Pinpoint the cell where the given text exists, returning its (X, Y) midpoint coordinate. 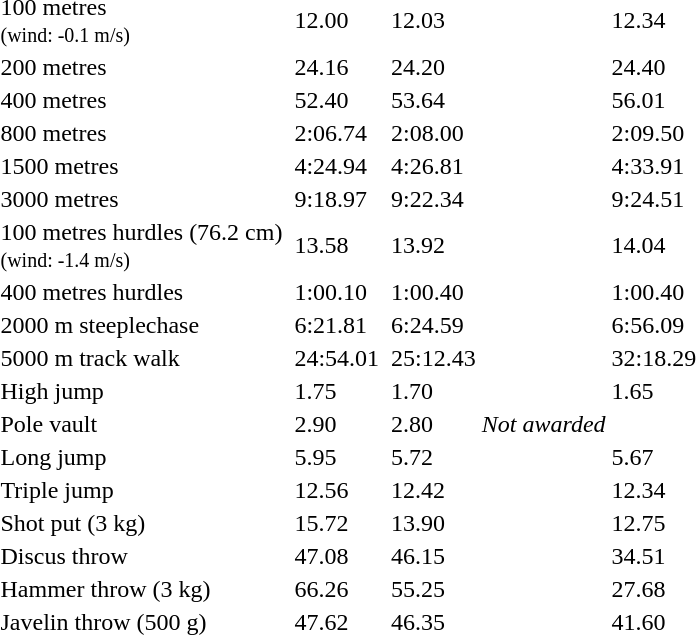
6:21.81 (337, 325)
52.40 (337, 100)
25:12.43 (434, 358)
5.95 (337, 457)
15.72 (337, 523)
9:22.34 (434, 199)
2.80 (434, 424)
6:24.59 (434, 325)
13.92 (434, 246)
24.16 (337, 67)
4:26.81 (434, 166)
1:00.40 (434, 292)
12.42 (434, 490)
4:24.94 (337, 166)
55.25 (434, 589)
24.20 (434, 67)
9:18.97 (337, 199)
47.08 (337, 556)
66.26 (337, 589)
1.75 (337, 391)
46.15 (434, 556)
13.90 (434, 523)
5.72 (434, 457)
53.64 (434, 100)
2:06.74 (337, 133)
13.58 (337, 246)
1.70 (434, 391)
24:54.01 (337, 358)
12.56 (337, 490)
1:00.10 (337, 292)
2:08.00 (434, 133)
Not awarded (544, 424)
2.90 (337, 424)
